Locate the cell with the specified text and output its [X, Y] center coordinate. 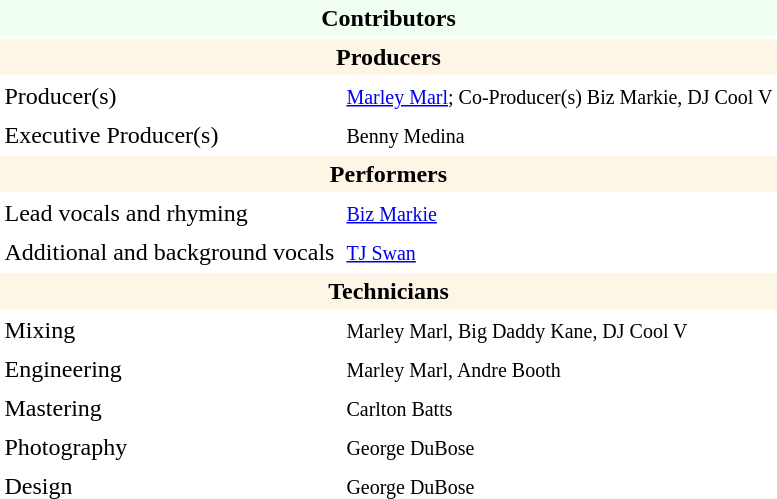
Mastering [170, 408]
Technicians [388, 291]
Lead vocals and rhyming [170, 213]
Performers [388, 174]
Carlton Batts [560, 408]
Marley Marl, Big Daddy Kane, DJ Cool V [560, 330]
Benny Medina [560, 135]
Producer(s) [170, 96]
Contributors [388, 18]
Mixing [170, 330]
Additional and background vocals [170, 252]
Executive Producer(s) [170, 135]
Producers [388, 57]
TJ Swan [560, 252]
Biz Markie [560, 213]
George DuBose [560, 447]
Marley Marl; Co-Producer(s) Biz Markie, DJ Cool V [560, 96]
Photography [170, 447]
Engineering [170, 369]
Marley Marl, Andre Booth [560, 369]
